Return the (X, Y) coordinate for the center point of the cell that contains the specified text.  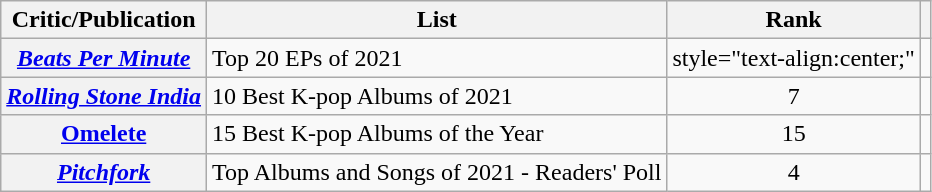
7 (794, 96)
Rolling Stone India (104, 96)
15 (794, 134)
Top Albums and Songs of 2021 - Readers' Poll (437, 172)
List (437, 20)
Beats Per Minute (104, 58)
Omelete (104, 134)
15 Best K-pop Albums of the Year (437, 134)
Pitchfork (104, 172)
Top 20 EPs of 2021 (437, 58)
style="text-align:center;" (794, 58)
Critic/Publication (104, 20)
10 Best K-pop Albums of 2021 (437, 96)
4 (794, 172)
Rank (794, 20)
